Return [x, y] of the center of cell containing provided text 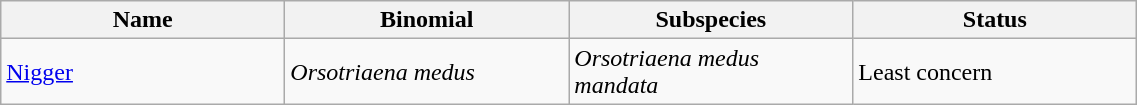
Binomial [427, 20]
Orsotriaena medus [427, 72]
Nigger [143, 72]
Name [143, 20]
Least concern [995, 72]
Status [995, 20]
Subspecies [711, 20]
Orsotriaena medus mandata [711, 72]
